Find where the given text appears and provide that cell's center as (X, Y) coordinate. 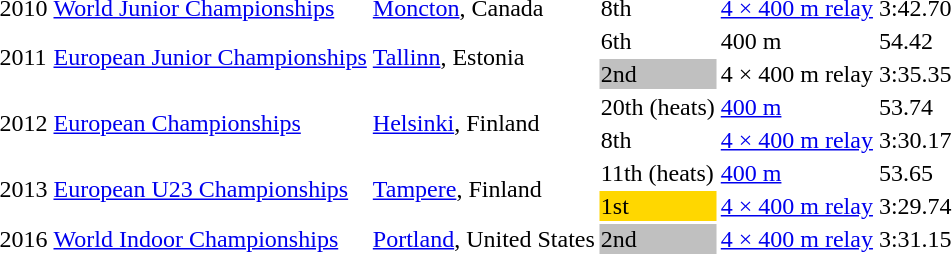
8th (658, 140)
European U23 Championships (210, 190)
Helsinki, Finland (484, 124)
World Indoor Championships (210, 239)
1st (658, 206)
Tallinn, Estonia (484, 58)
20th (heats) (658, 107)
6th (658, 41)
Tampere, Finland (484, 190)
11th (heats) (658, 173)
Portland, United States (484, 239)
European Championships (210, 124)
European Junior Championships (210, 58)
